Find where the given text appears and provide that cell's center as (x, y) coordinate. 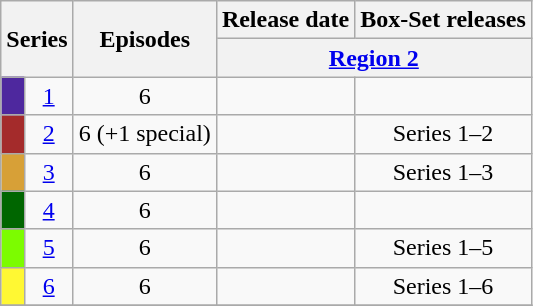
Series 1–3 (444, 172)
1 (48, 96)
3 (48, 172)
Release date (285, 20)
Series (37, 39)
Box-Set releases (444, 20)
2 (48, 134)
5 (48, 248)
Series 1–5 (444, 248)
Episodes (144, 39)
Series 1–6 (444, 286)
Series 1–2 (444, 134)
Region 2 (374, 58)
6 (+1 special) (144, 134)
4 (48, 210)
